Provide the [X, Y] coordinate of the cell's center where the given text is located.  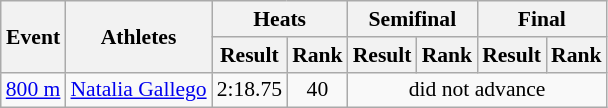
Final [542, 19]
Athletes [138, 36]
Natalia Gallego [138, 90]
800 m [34, 90]
did not advance [478, 90]
40 [318, 90]
Heats [280, 19]
2:18.75 [250, 90]
Semifinal [412, 19]
Event [34, 36]
